Return the [X, Y] coordinate for the center point of the cell that contains the specified text.  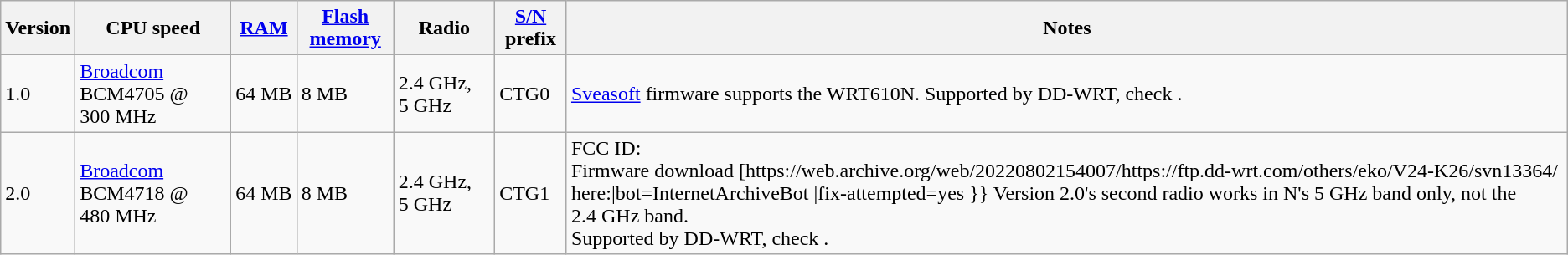
Sveasoft firmware supports the WRT610N. Supported by DD-WRT, check . [1067, 94]
CPU speed [153, 28]
2.0 [39, 193]
1.0 [39, 94]
Broadcom BCM4718 @ 480 MHz [153, 193]
Radio [444, 28]
CTG0 [531, 94]
Flash memory [345, 28]
Version [39, 28]
Notes [1067, 28]
Broadcom BCM4705 @ 300 MHz [153, 94]
CTG1 [531, 193]
RAM [264, 28]
S/N prefix [531, 28]
